Pinpoint the cell where the given text exists, returning its [x, y] midpoint coordinate. 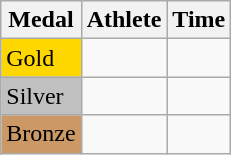
Medal [41, 20]
Athlete [124, 20]
Bronze [41, 134]
Gold [41, 58]
Silver [41, 96]
Time [199, 20]
